Search for the cell housing the specified text and yield its [x, y] center coordinate. 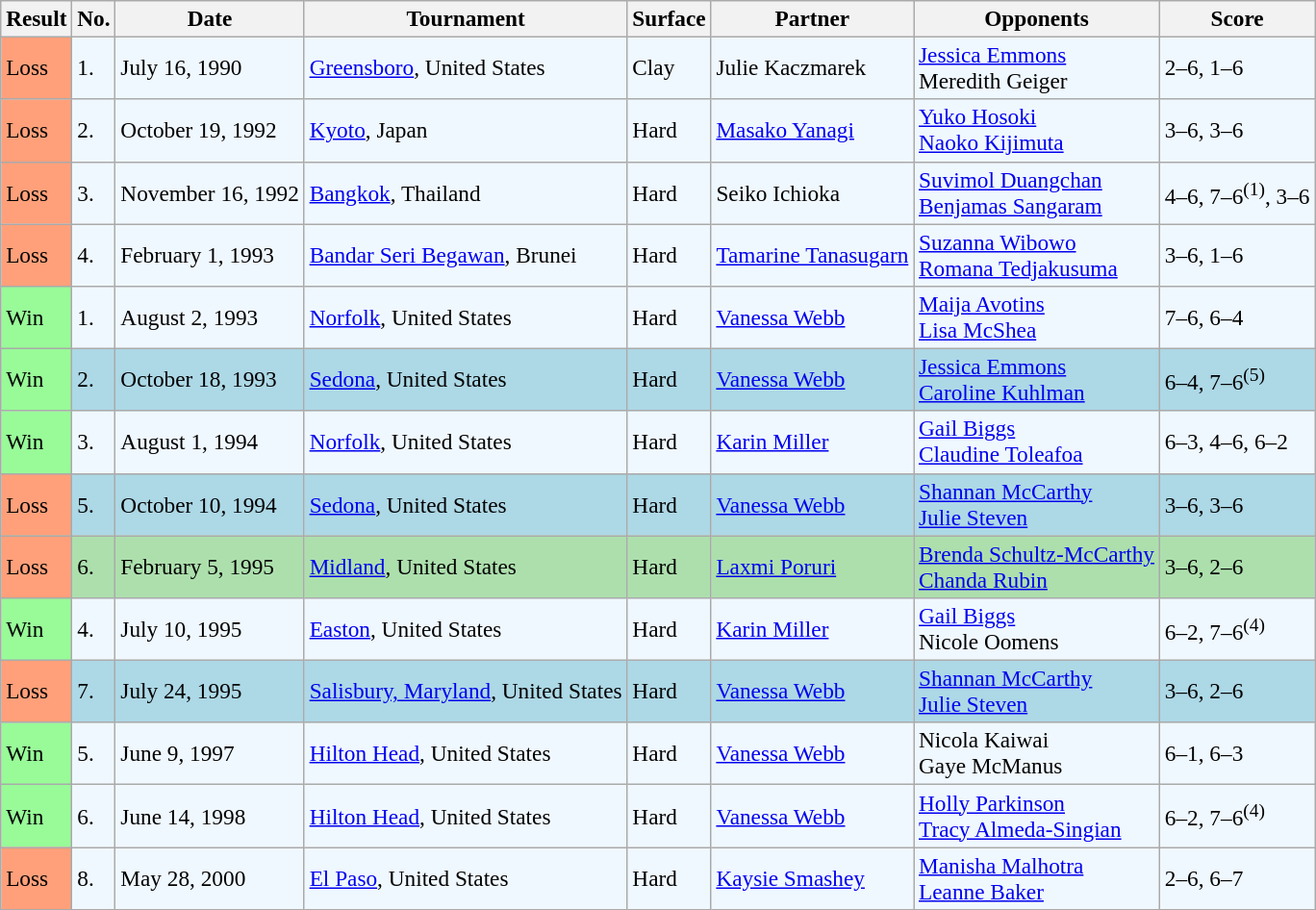
Kaysie Smashey [812, 877]
Brenda Schultz-McCarthy Chanda Rubin [1037, 566]
Gail Biggs Claudine Toleafoa [1037, 442]
July 24, 1995 [210, 691]
Manisha Malhotra Leanne Baker [1037, 877]
Surface [670, 18]
Julie Kaczmarek [812, 67]
No. [94, 18]
Jessica Emmons Meredith Geiger [1037, 67]
June 9, 1997 [210, 754]
Tournament [466, 18]
2–6, 6–7 [1237, 877]
Opponents [1037, 18]
February 1, 1993 [210, 254]
Bangkok, Thailand [466, 192]
Kyoto, Japan [466, 131]
Greensboro, United States [466, 67]
June 14, 1998 [210, 816]
Partner [812, 18]
Result [37, 18]
7–6, 6–4 [1237, 317]
October 18, 1993 [210, 379]
Salisbury, Maryland, United States [466, 691]
7. [94, 691]
Laxmi Poruri [812, 566]
Clay [670, 67]
Jessica Emmons Caroline Kuhlman [1037, 379]
Maija Avotins Lisa McShea [1037, 317]
July 10, 1995 [210, 629]
Date [210, 18]
February 5, 1995 [210, 566]
3–6, 1–6 [1237, 254]
El Paso, United States [466, 877]
August 1, 1994 [210, 442]
2–6, 1–6 [1237, 67]
Suvimol Duangchan Benjamas Sangaram [1037, 192]
Masako Yanagi [812, 131]
8. [94, 877]
Gail Biggs Nicole Oomens [1037, 629]
Holly Parkinson Tracy Almeda-Singian [1037, 816]
Easton, United States [466, 629]
October 19, 1992 [210, 131]
6–1, 6–3 [1237, 754]
Tamarine Tanasugarn [812, 254]
October 10, 1994 [210, 504]
6–4, 7–6(5) [1237, 379]
May 28, 2000 [210, 877]
Score [1237, 18]
Nicola Kaiwai Gaye McManus [1037, 754]
Seiko Ichioka [812, 192]
July 16, 1990 [210, 67]
Yuko Hosoki Naoko Kijimuta [1037, 131]
Suzanna Wibowo Romana Tedjakusuma [1037, 254]
August 2, 1993 [210, 317]
Midland, United States [466, 566]
6–3, 4–6, 6–2 [1237, 442]
Bandar Seri Begawan, Brunei [466, 254]
4–6, 7–6(1), 3–6 [1237, 192]
November 16, 1992 [210, 192]
